For the text-containing cell, return its midpoint in (X, Y) coordinate format. 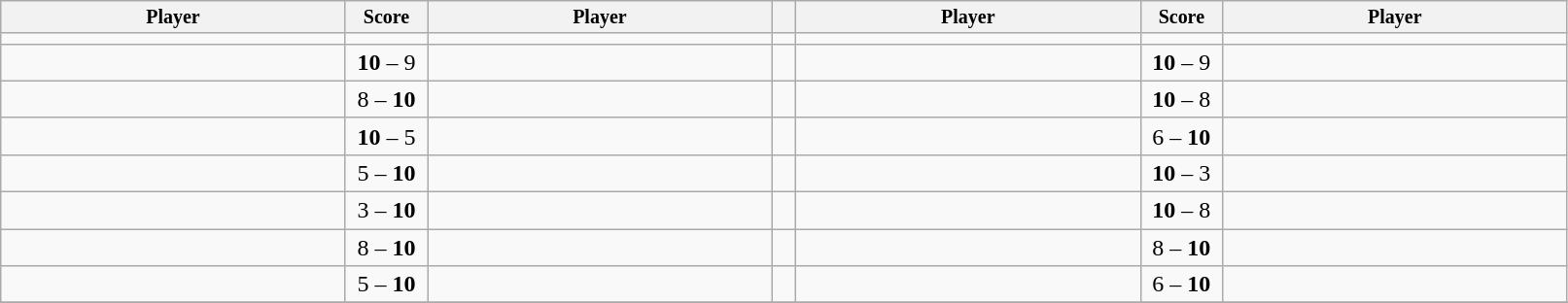
3 – 10 (386, 211)
10 – 5 (386, 136)
10 – 3 (1181, 173)
